Capture the cell that displays the provided text and extract its (X, Y) central coordinate. 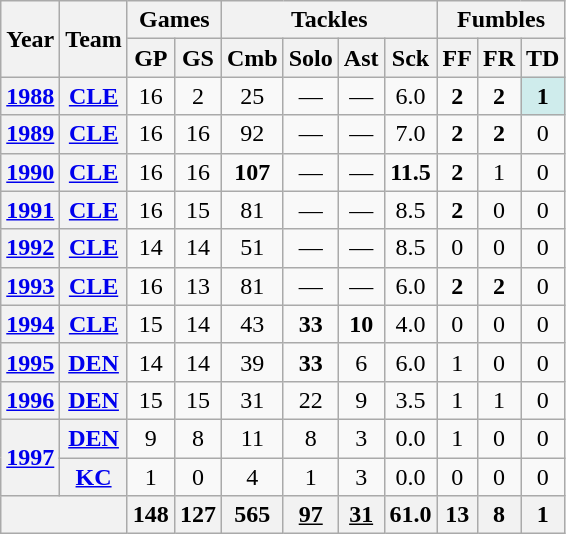
Team (94, 39)
Tackles (329, 20)
1995 (30, 362)
25 (252, 96)
10 (361, 324)
11.5 (410, 172)
1990 (30, 172)
1992 (30, 248)
4 (252, 477)
61.0 (410, 515)
Solo (310, 58)
39 (252, 362)
FF (457, 58)
3.5 (410, 400)
FR (498, 58)
1997 (30, 457)
148 (150, 515)
1989 (30, 134)
565 (252, 515)
4.0 (410, 324)
Games (174, 20)
1994 (30, 324)
Fumbles (501, 20)
GP (150, 58)
KC (94, 477)
11 (252, 438)
6 (361, 362)
92 (252, 134)
22 (310, 400)
1996 (30, 400)
Sck (410, 58)
GS (198, 58)
97 (310, 515)
Ast (361, 58)
43 (252, 324)
1988 (30, 96)
7.0 (410, 134)
Year (30, 39)
Cmb (252, 58)
1993 (30, 286)
107 (252, 172)
127 (198, 515)
51 (252, 248)
TD (542, 58)
1991 (30, 210)
